Return the [x, y] coordinate for the center point of the cell that contains the specified text.  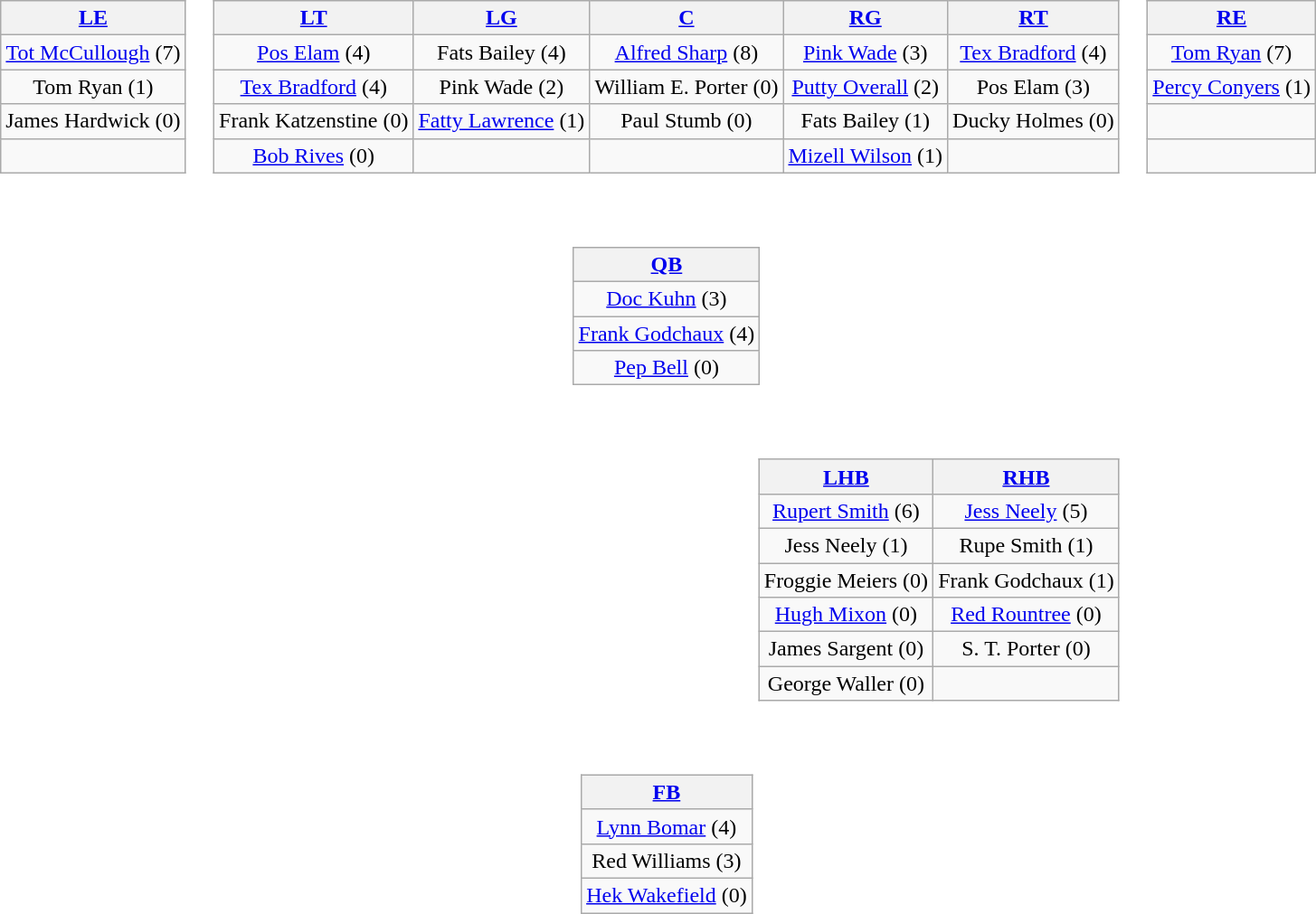
Fats Bailey (4) [501, 52]
Pink Wade (2) [501, 87]
Jess Neely (1) [846, 545]
Putty Overall (2) [866, 87]
Fatty Lawrence (1) [501, 121]
RHB [1027, 476]
Doc Kuhn (3) [667, 299]
Fats Bailey (1) [866, 121]
Pink Wade (3) [866, 52]
LHB [846, 476]
Paul Stumb (0) [686, 121]
C [686, 18]
Froggie Meiers (0) [846, 579]
Lynn Bomar (4) [667, 826]
RE [1232, 18]
FB [667, 792]
George Waller (0) [846, 683]
Frank Katzenstine (0) [314, 121]
Hugh Mixon (0) [846, 615]
William E. Porter (0) [686, 87]
Ducky Holmes (0) [1034, 121]
Frank Godchaux (1) [1027, 579]
Rupe Smith (1) [1027, 545]
Pep Bell (0) [667, 368]
James Sargent (0) [846, 649]
QB Doc Kuhn (3) Frank Godchaux (4) Pep Bell (0) [677, 304]
Pos Elam (4) [314, 52]
Percy Conyers (1) [1232, 87]
S. T. Porter (0) [1027, 649]
Alfred Sharp (8) [686, 52]
Jess Neely (5) [1027, 511]
Bob Rives (0) [314, 155]
Pos Elam (3) [1034, 87]
Tom Ryan (1) [93, 87]
Tom Ryan (7) [1232, 52]
Tot McCullough (7) [93, 52]
Red Rountree (0) [1027, 615]
Red Williams (3) [667, 861]
Frank Godchaux (4) [667, 334]
Hek Wakefield (0) [667, 895]
LT [314, 18]
LG [501, 18]
RT [1034, 18]
James Hardwick (0) [93, 121]
LE [93, 18]
Rupert Smith (6) [846, 511]
QB [667, 265]
RG [866, 18]
Mizell Wilson (1) [866, 155]
